Output the (x, y) coordinate of the center of the cell containing the given text.  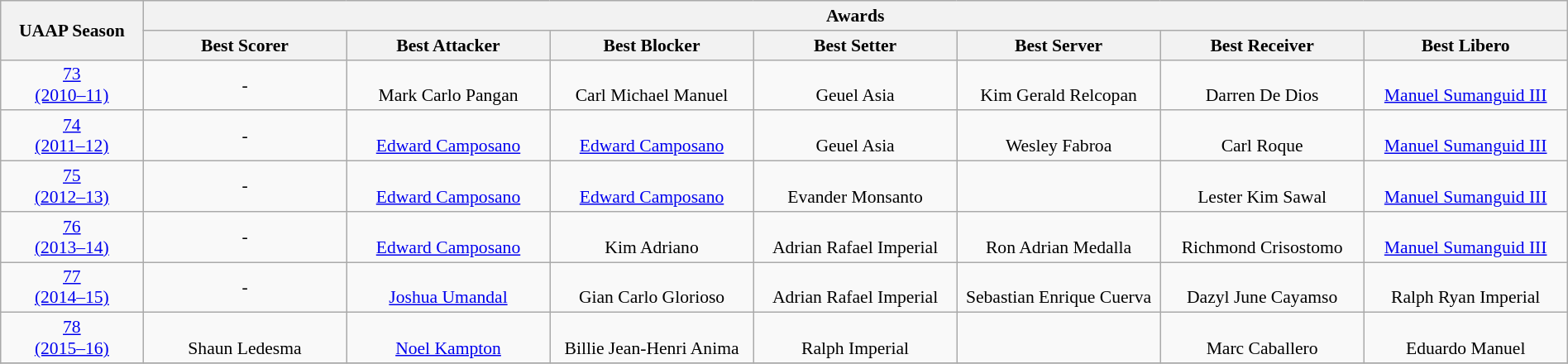
Richmond Crisostomo (1262, 237)
Billie Jean-Henri Anima (652, 338)
Awards (855, 16)
Carl Michael Manuel (652, 84)
Gian Carlo Glorioso (652, 288)
UAAP Season (72, 30)
76(2013–14) (72, 237)
Best Blocker (652, 45)
77(2014–15) (72, 288)
Darren De Dios (1262, 84)
75(2012–13) (72, 187)
Kim Gerald Relcopan (1059, 84)
Best Libero (1465, 45)
78(2015–16) (72, 338)
Sebastian Enrique Cuerva (1059, 288)
Eduardo Manuel (1465, 338)
Mark Carlo Pangan (448, 84)
Kim Adriano (652, 237)
Ralph Imperial (855, 338)
Best Server (1059, 45)
Lester Kim Sawal (1262, 187)
Ralph Ryan Imperial (1465, 288)
Joshua Umandal (448, 288)
Best Attacker (448, 45)
Best Receiver (1262, 45)
Noel Kampton (448, 338)
74(2011–12) (72, 136)
Shaun Ledesma (245, 338)
Evander Monsanto (855, 187)
Wesley Fabroa (1059, 136)
Best Setter (855, 45)
73(2010–11) (72, 84)
Best Scorer (245, 45)
Carl Roque (1262, 136)
Ron Adrian Medalla (1059, 237)
Dazyl June Cayamso (1262, 288)
Marc Caballero (1262, 338)
